Search for the cell housing the specified text and yield its (X, Y) center coordinate. 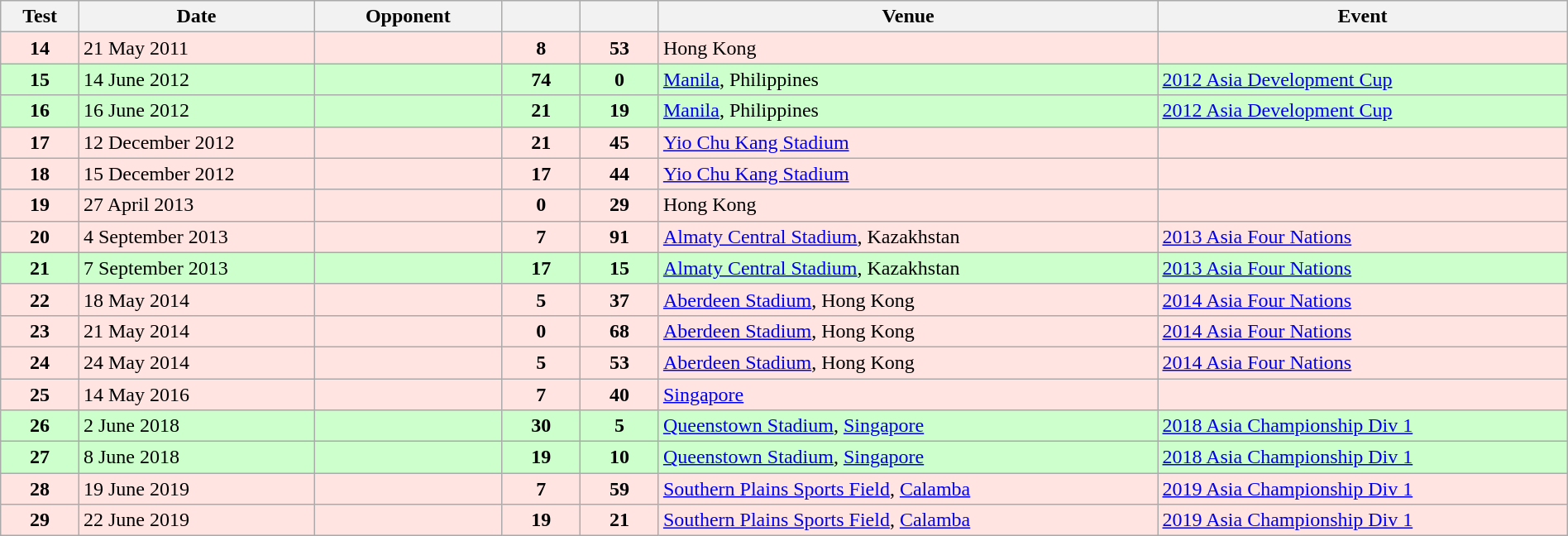
12 December 2012 (196, 142)
10 (620, 457)
68 (620, 331)
16 June 2012 (196, 111)
2 June 2018 (196, 426)
40 (620, 395)
24 (40, 362)
24 May 2014 (196, 362)
19 June 2019 (196, 489)
7 September 2013 (196, 268)
22 June 2019 (196, 520)
14 June 2012 (196, 79)
45 (620, 142)
37 (620, 299)
8 June 2018 (196, 457)
14 May 2016 (196, 395)
23 (40, 331)
8 (541, 48)
16 (40, 111)
44 (620, 174)
Venue (908, 17)
27 (40, 457)
28 (40, 489)
59 (620, 489)
4 September 2013 (196, 237)
74 (541, 79)
Event (1363, 17)
22 (40, 299)
Date (196, 17)
15 December 2012 (196, 174)
30 (541, 426)
Singapore (908, 395)
91 (620, 237)
14 (40, 48)
21 May 2011 (196, 48)
Test (40, 17)
26 (40, 426)
Opponent (409, 17)
21 May 2014 (196, 331)
27 April 2013 (196, 205)
25 (40, 395)
20 (40, 237)
18 (40, 174)
18 May 2014 (196, 299)
